Output the [x, y] coordinate of the center of the cell containing the given text.  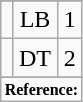
1 [70, 20]
DT [34, 58]
Reference: [42, 89]
2 [70, 58]
LB [34, 20]
